Return the (X, Y) coordinate for the center point of the cell that contains the specified text.  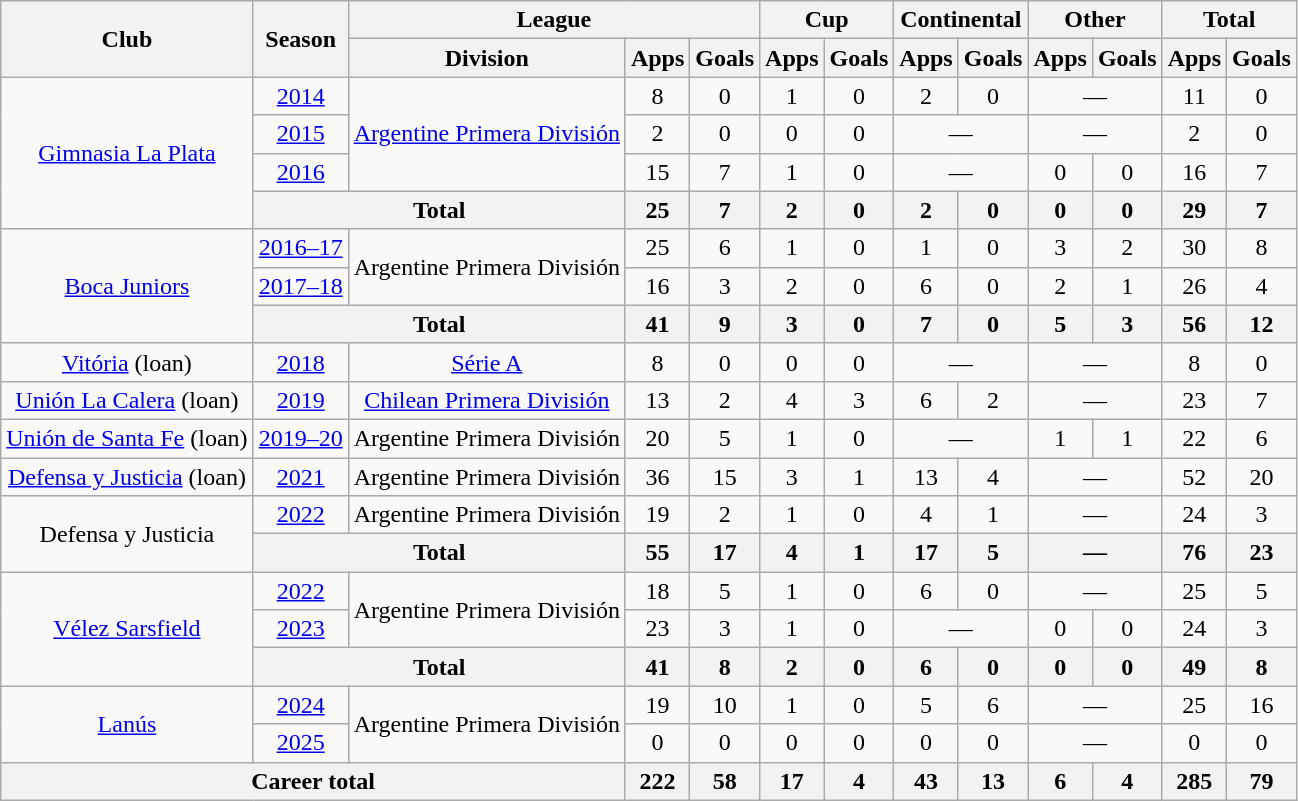
Chilean Primera División (486, 400)
League (554, 20)
285 (1194, 781)
12 (1262, 324)
43 (926, 781)
18 (657, 591)
Unión de Santa Fe (loan) (127, 438)
Vélez Sarsfield (127, 629)
52 (1194, 477)
30 (1194, 248)
Gimnasia La Plata (127, 153)
Season (300, 39)
Lanús (127, 724)
26 (1194, 286)
2021 (300, 477)
2015 (300, 134)
Cup (827, 20)
Vitória (loan) (127, 362)
9 (725, 324)
Continental (961, 20)
29 (1194, 210)
2024 (300, 705)
79 (1262, 781)
49 (1194, 667)
Defensa y Justicia (127, 534)
2017–18 (300, 286)
2018 (300, 362)
55 (657, 553)
11 (1194, 96)
58 (725, 781)
Boca Juniors (127, 286)
Career total (314, 781)
2016 (300, 172)
22 (1194, 438)
2025 (300, 743)
2016–17 (300, 248)
76 (1194, 553)
Other (1095, 20)
Defensa y Justicia (loan) (127, 477)
Club (127, 39)
Unión La Calera (loan) (127, 400)
10 (725, 705)
56 (1194, 324)
Série A (486, 362)
2019 (300, 400)
Division (486, 58)
2019–20 (300, 438)
222 (657, 781)
36 (657, 477)
2014 (300, 96)
2023 (300, 629)
